Search for the cell housing the specified text and yield its (x, y) center coordinate. 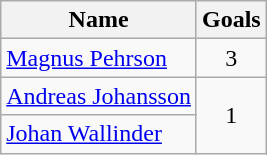
Johan Wallinder (99, 134)
Goals (231, 20)
3 (231, 58)
Andreas Johansson (99, 96)
Magnus Pehrson (99, 58)
Name (99, 20)
1 (231, 115)
